Provide the (x, y) coordinate of the cell's center where the given text is located.  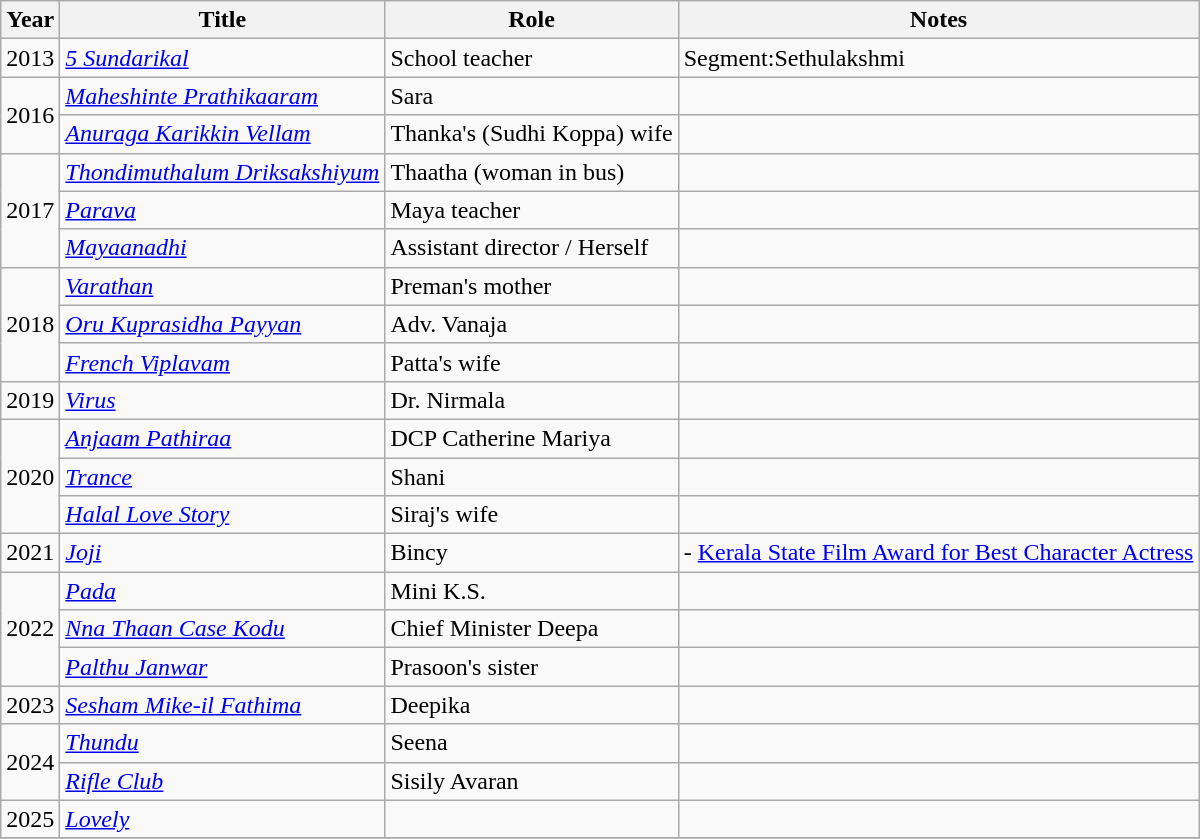
Bincy (532, 553)
Segment:Sethulakshmi (938, 58)
Varathan (222, 286)
Siraj's wife (532, 515)
2013 (30, 58)
Seena (532, 743)
Thondimuthalum Driksakshiyum (222, 172)
2024 (30, 762)
2022 (30, 629)
Adv. Vanaja (532, 324)
2025 (30, 819)
DCP Catherine Mariya (532, 438)
5 Sundarikal (222, 58)
Thaatha (woman in bus) (532, 172)
Maya teacher (532, 210)
2020 (30, 476)
Assistant director / Herself (532, 248)
Title (222, 20)
Trance (222, 477)
Shani (532, 477)
Mayaanadhi (222, 248)
Virus (222, 400)
Oru Kuprasidha Payyan (222, 324)
Dr. Nirmala (532, 400)
Halal Love Story (222, 515)
Sara (532, 96)
2019 (30, 400)
Lovely (222, 819)
Chief Minister Deepa (532, 629)
Thanka's (Sudhi Koppa) wife (532, 134)
French Viplavam (222, 362)
Preman's mother (532, 286)
Nna Thaan Case Kodu (222, 629)
Anuraga Karikkin Vellam (222, 134)
Notes (938, 20)
Anjaam Pathiraa (222, 438)
2017 (30, 210)
- Kerala State Film Award for Best Character Actress (938, 553)
Sisily Avaran (532, 781)
Rifle Club (222, 781)
Prasoon's sister (532, 667)
Pada (222, 591)
Joji (222, 553)
Patta's wife (532, 362)
Sesham Mike-il Fathima (222, 705)
Year (30, 20)
2023 (30, 705)
Role (532, 20)
Mini K.S. (532, 591)
School teacher (532, 58)
2016 (30, 115)
2018 (30, 324)
Parava (222, 210)
Thundu (222, 743)
Maheshinte Prathikaaram (222, 96)
Deepika (532, 705)
Palthu Janwar (222, 667)
2021 (30, 553)
